Extract the [X, Y] coordinate from the center of the cell holding the provided text.  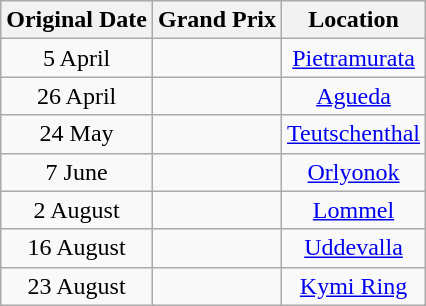
26 April [77, 96]
Teutschenthal [354, 134]
Orlyonok [354, 172]
Location [354, 20]
2 August [77, 210]
23 August [77, 286]
7 June [77, 172]
5 April [77, 58]
Uddevalla [354, 248]
Original Date [77, 20]
24 May [77, 134]
Grand Prix [216, 20]
16 August [77, 248]
Lommel [354, 210]
Kymi Ring [354, 286]
Pietramurata [354, 58]
Agueda [354, 96]
